Pinpoint the cell where the given text exists, returning its (X, Y) midpoint coordinate. 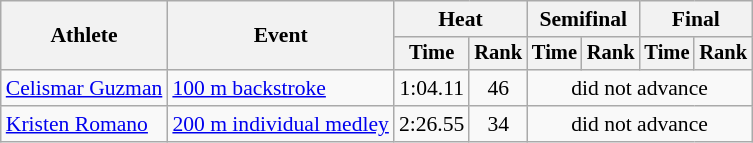
200 m individual medley (280, 124)
Kristen Romano (84, 124)
Final (695, 19)
Athlete (84, 36)
Semifinal (583, 19)
Heat (460, 19)
34 (498, 124)
100 m backstroke (280, 88)
Celismar Guzman (84, 88)
2:26.55 (432, 124)
1:04.11 (432, 88)
Event (280, 36)
46 (498, 88)
